Pinpoint the cell where the given text exists, returning its [X, Y] midpoint coordinate. 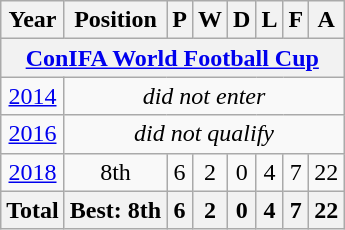
A [326, 20]
8th [115, 172]
Best: 8th [115, 210]
ConIFA World Football Cup [172, 58]
did not qualify [204, 134]
2016 [33, 134]
L [270, 20]
Year [33, 20]
P [180, 20]
did not enter [204, 96]
F [296, 20]
Position [115, 20]
W [210, 20]
D [241, 20]
2014 [33, 96]
Total [33, 210]
2018 [33, 172]
